Provide the [x, y] coordinate of the cell's center where the given text is located.  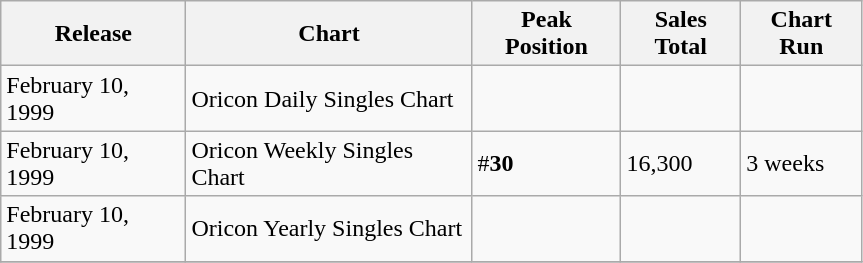
Chart Run [802, 34]
3 weeks [802, 164]
Sales Total [681, 34]
Peak Position [546, 34]
Oricon Daily Singles Chart [329, 98]
Oricon Yearly Singles Chart [329, 228]
Oricon Weekly Singles Chart [329, 164]
#30 [546, 164]
Chart [329, 34]
Release [94, 34]
16,300 [681, 164]
